Extract the [X, Y] coordinate from the center of the cell holding the provided text.  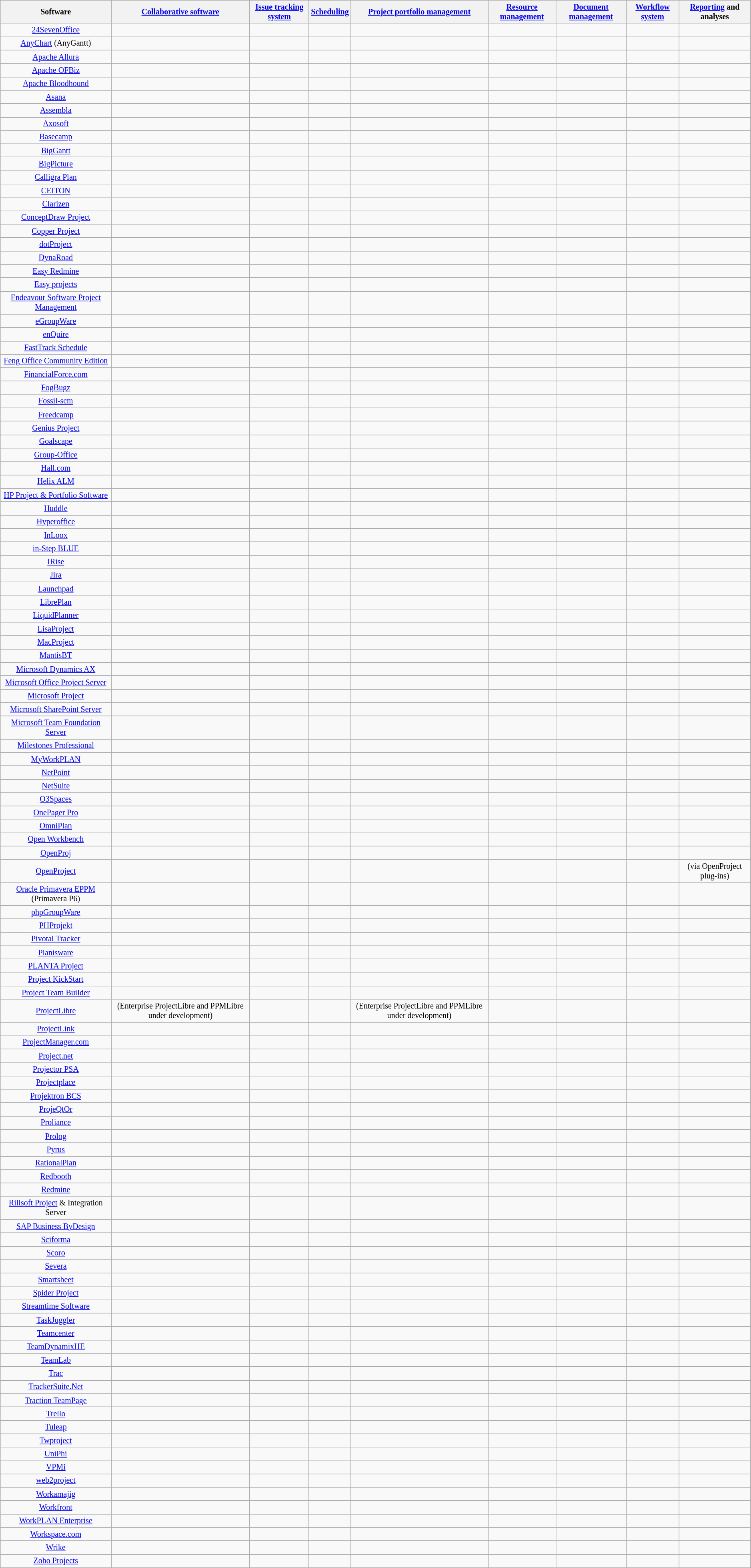
WorkPLAN Enterprise [56, 1521]
Axosoft [56, 124]
phpGroupWare [56, 912]
eGroupWare [56, 321]
OpenProj [56, 853]
Microsoft Dynamics AX [56, 669]
Microsoft Project [56, 696]
FinancialForce.com [56, 375]
Hall.com [56, 468]
OpenProject [56, 871]
24SevenOffice [56, 30]
Pyrus [56, 1149]
Goalscape [56, 442]
Copper Project [56, 231]
Asana [56, 97]
Projectplace [56, 1083]
Helix ALM [56, 482]
AnyChart (AnyGantt) [56, 43]
Basecamp [56, 137]
Severa [56, 1266]
TeamLab [56, 1360]
Assembla [56, 110]
Traction TeamPage [56, 1400]
ProjectManager.com [56, 1042]
PHProjekt [56, 926]
Microsoft Team Foundation Server [56, 728]
Trac [56, 1374]
Genius Project [56, 428]
Reporting and analyses [715, 12]
Pivotal Tracker [56, 939]
RationalPlan [56, 1163]
Apache Bloodhound [56, 83]
Huddle [56, 508]
Apache Allura [56, 57]
TaskJuggler [56, 1320]
Endeavour Software Project Management [56, 303]
Milestones Professional [56, 746]
Easy Redmine [56, 271]
Workspace.com [56, 1534]
OmniPlan [56, 826]
Calligra Plan [56, 178]
TeamDynamixHE [56, 1347]
Teamcenter [56, 1333]
DynaRoad [56, 258]
Proliance [56, 1123]
Streamtime Software [56, 1306]
Zoho Projects [56, 1561]
PLANTA Project [56, 966]
ProjeQtOr [56, 1109]
Sciforma [56, 1240]
Collaborative software [180, 12]
Microsoft Office Project Server [56, 683]
Spider Project [56, 1293]
Open Workbench [56, 840]
FogBugz [56, 388]
MyWorkPLAN [56, 759]
Rillsoft Project & Integration Server [56, 1208]
dotProject [56, 244]
LibrePlan [56, 602]
Group-Office [56, 455]
NetSuite [56, 786]
Projector PSA [56, 1069]
Jira [56, 575]
ConceptDraw Project [56, 218]
OnePager Pro [56, 812]
Launchpad [56, 589]
Redmine [56, 1189]
CEITON [56, 190]
FastTrack Schedule [56, 347]
Document management [591, 12]
Hyperoffice [56, 522]
NetPoint [56, 772]
Apache OFBiz [56, 70]
MantisBT [56, 656]
Workflow system [653, 12]
Project KickStart [56, 979]
TrackerSuite.Net [56, 1387]
Project portfolio management [419, 12]
LiquidPlanner [56, 616]
HP Project & Portfolio Software [56, 495]
Prolog [56, 1137]
Easy projects [56, 284]
Freedcamp [56, 415]
Resource management [522, 12]
BigGantt [56, 150]
IRise [56, 562]
Issue tracking system [279, 12]
Wrike [56, 1548]
UniPhi [56, 1454]
Planisware [56, 952]
Fossil-scm [56, 401]
MacProject [56, 643]
web2project [56, 1481]
Twproject [56, 1441]
Clarizen [56, 204]
O3Spaces [56, 800]
Project.net [56, 1056]
VPMi [56, 1467]
Tuleap [56, 1427]
ProjectLibre [56, 1011]
enQuire [56, 335]
Software [56, 12]
(via OpenProject plug-ins) [715, 871]
Workfront [56, 1507]
Smartsheet [56, 1280]
LisaProject [56, 629]
in-Step BLUE [56, 548]
Feng Office Community Edition [56, 361]
Trello [56, 1414]
Microsoft SharePoint Server [56, 709]
BigPicture [56, 164]
Scoro [56, 1253]
SAP Business ByDesign [56, 1226]
Redbooth [56, 1177]
InLoox [56, 535]
Oracle Primavera EPPM (Primavera P6) [56, 894]
ProjectLink [56, 1029]
Projektron BCS [56, 1096]
Workamajig [56, 1494]
Project Team Builder [56, 993]
Scheduling [330, 12]
